Return the (x, y) coordinate for the center point of the cell that contains the specified text.  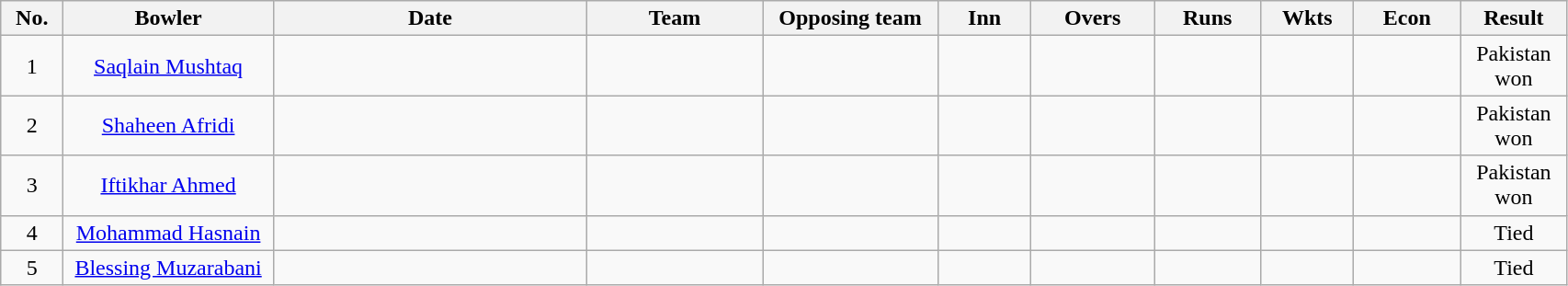
Opposing team (851, 18)
3 (32, 186)
Blessing Muzarabani (169, 268)
Date (430, 18)
Overs (1093, 18)
Shaheen Afridi (169, 125)
Saqlain Mushtaq (169, 66)
5 (32, 268)
Inn (985, 18)
4 (32, 233)
Result (1514, 18)
1 (32, 66)
Mohammad Hasnain (169, 233)
No. (32, 18)
Iftikhar Ahmed (169, 186)
Bowler (169, 18)
Team (675, 18)
2 (32, 125)
Runs (1208, 18)
Wkts (1307, 18)
Econ (1407, 18)
